Provide the [x, y] coordinate of the cell's center where the given text is located.  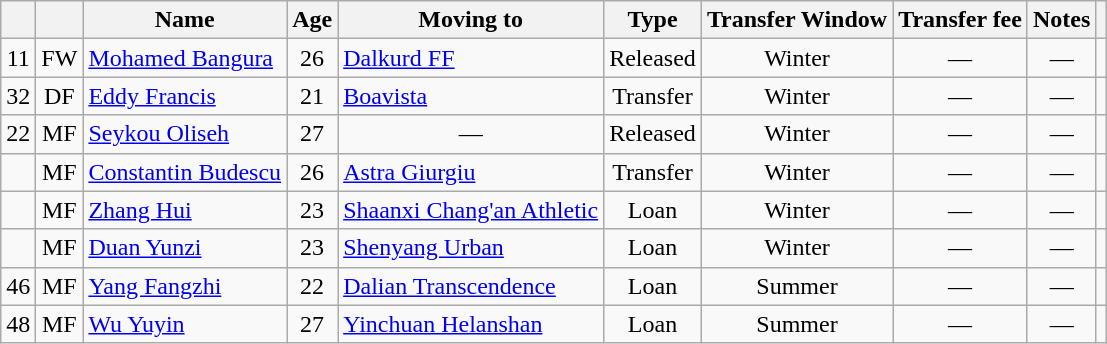
Name [185, 20]
Transfer fee [960, 20]
32 [18, 96]
Yinchuan Helanshan [471, 324]
Eddy Francis [185, 96]
Dalian Transcendence [471, 286]
21 [312, 96]
Zhang Hui [185, 210]
Wu Yuyin [185, 324]
Boavista [471, 96]
Yang Fangzhi [185, 286]
Duan Yunzi [185, 248]
Mohamed Bangura [185, 58]
Astra Giurgiu [471, 172]
46 [18, 286]
48 [18, 324]
DF [60, 96]
Seykou Oliseh [185, 134]
11 [18, 58]
Notes [1061, 20]
Dalkurd FF [471, 58]
FW [60, 58]
Constantin Budescu [185, 172]
Age [312, 20]
Moving to [471, 20]
Shenyang Urban [471, 248]
Transfer Window [796, 20]
Shaanxi Chang'an Athletic [471, 210]
Type [653, 20]
